Pinpoint the cell where the given text exists, returning its (x, y) midpoint coordinate. 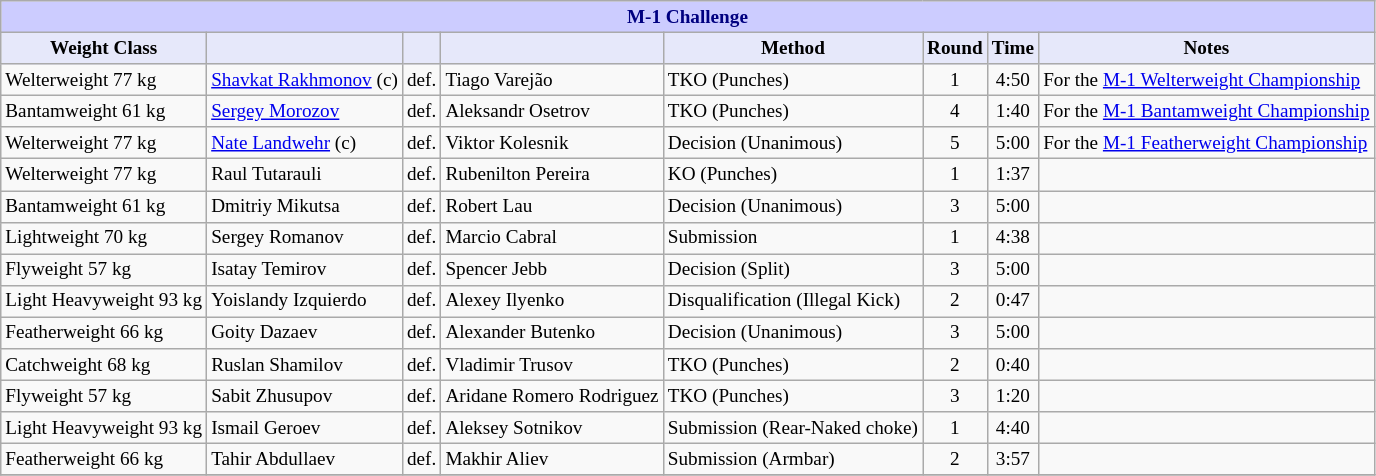
0:40 (1012, 365)
Catchweight 68 kg (104, 365)
0:47 (1012, 301)
Lightweight 70 kg (104, 238)
4:50 (1012, 80)
Aleksey Sotnikov (552, 428)
Viktor Kolesnik (552, 143)
Submission (792, 238)
5 (956, 143)
KO (Punches) (792, 175)
Notes (1206, 48)
Disqualification (Illegal Kick) (792, 301)
Aleksandr Osetrov (552, 111)
Decision (Split) (792, 270)
Tahir Abdullaev (305, 460)
For the M-1 Bantamweight Championship (1206, 111)
Ismail Geroev (305, 428)
Sergey Romanov (305, 238)
Spencer Jebb (552, 270)
Sabit Zhusupov (305, 396)
Aridane Romero Rodriguez (552, 396)
Submission (Armbar) (792, 460)
Vladimir Trusov (552, 365)
1:40 (1012, 111)
1:37 (1012, 175)
Ruslan Shamilov (305, 365)
Time (1012, 48)
Marcio Cabral (552, 238)
Nate Landwehr (c) (305, 143)
Method (792, 48)
Shavkat Rakhmonov (c) (305, 80)
Makhir Aliev (552, 460)
1:20 (1012, 396)
Robert Lau (552, 206)
Alexander Butenko (552, 333)
Dmitriy Mikutsa (305, 206)
Submission (Rear-Naked choke) (792, 428)
Alexey Ilyenko (552, 301)
Sergey Morozov (305, 111)
Raul Tutarauli (305, 175)
4 (956, 111)
Goity Dazaev (305, 333)
Yoislandy Izquierdo (305, 301)
Isatay Temirov (305, 270)
Tiago Varejão (552, 80)
4:40 (1012, 428)
M-1 Challenge (688, 17)
Weight Class (104, 48)
Round (956, 48)
For the M-1 Welterweight Championship (1206, 80)
4:38 (1012, 238)
For the M-1 Featherweight Championship (1206, 143)
Rubenilton Pereira (552, 175)
3:57 (1012, 460)
